Pinpoint the cell where the given text exists, returning its (X, Y) midpoint coordinate. 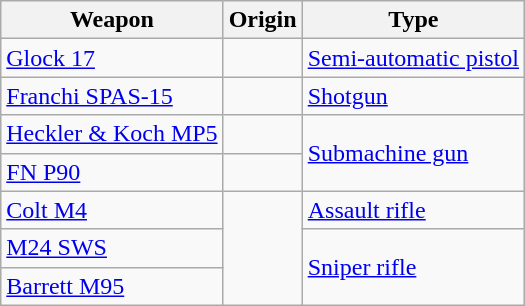
Shotgun (413, 96)
Heckler & Koch MP5 (112, 134)
Semi-automatic pistol (413, 58)
Assault rifle (413, 210)
Origin (262, 20)
Colt M4 (112, 210)
Submachine gun (413, 153)
Sniper rifle (413, 267)
FN P90 (112, 172)
M24 SWS (112, 248)
Weapon (112, 20)
Glock 17 (112, 58)
Type (413, 20)
Franchi SPAS-15 (112, 96)
Barrett M95 (112, 286)
